Identify which cell holds the provided text, then report its [X, Y] central coordinate. 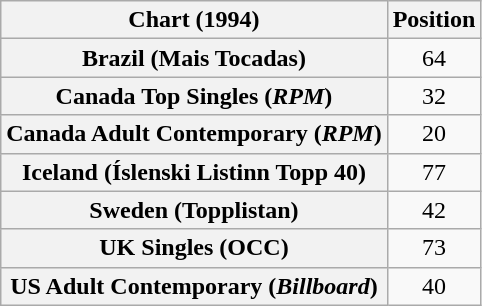
UK Singles (OCC) [194, 248]
Iceland (Íslenski Listinn Topp 40) [194, 172]
Brazil (Mais Tocadas) [194, 58]
20 [434, 134]
73 [434, 248]
42 [434, 210]
40 [434, 286]
Sweden (Topplistan) [194, 210]
Canada Adult Contemporary (RPM) [194, 134]
Chart (1994) [194, 20]
Position [434, 20]
77 [434, 172]
Canada Top Singles (RPM) [194, 96]
32 [434, 96]
64 [434, 58]
US Adult Contemporary (Billboard) [194, 286]
